For the text-containing cell, return its midpoint in [x, y] coordinate format. 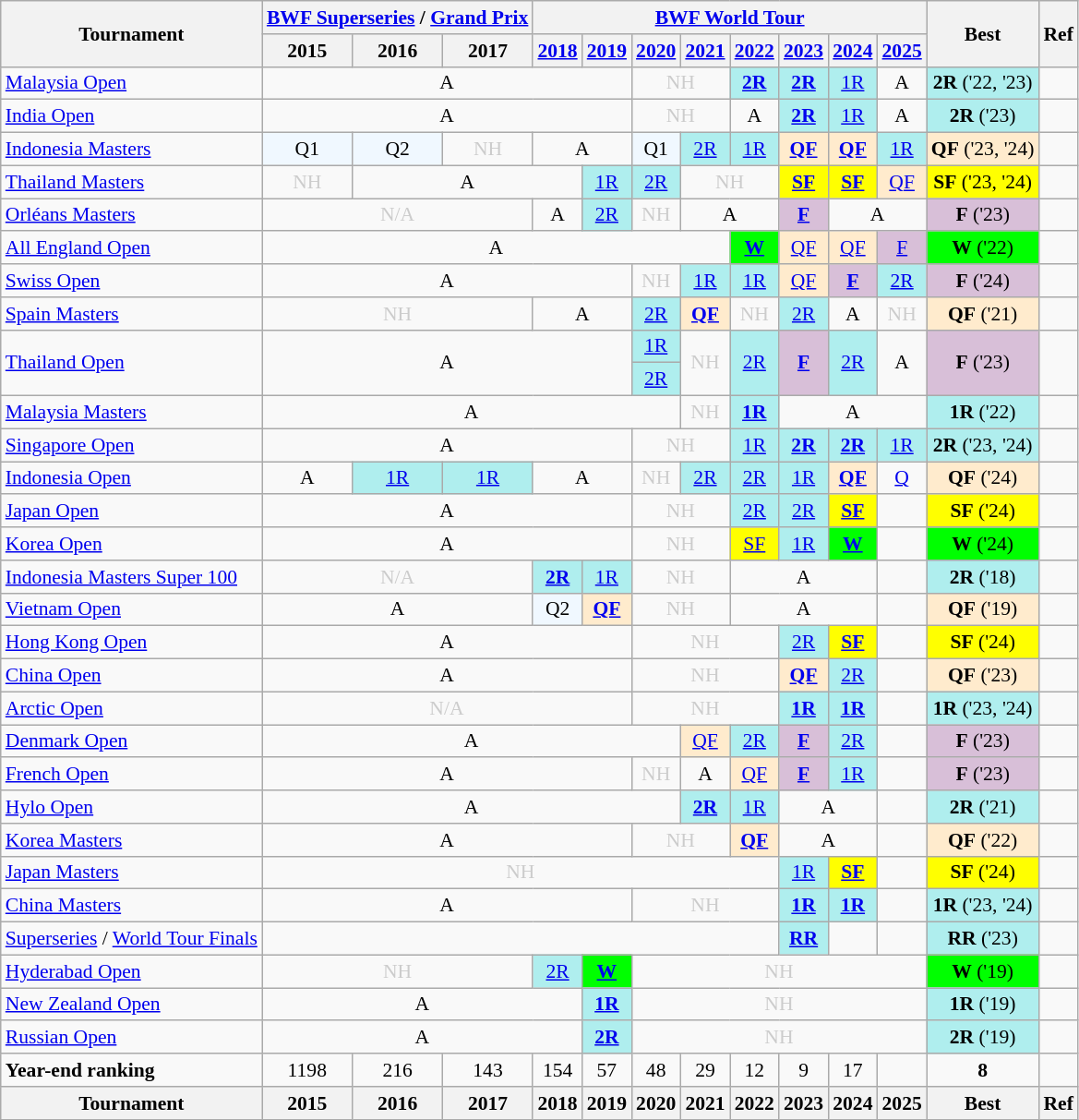
1R ('19) [983, 1005]
W ('24) [983, 544]
Vietnam Open [131, 609]
Indonesia Masters Super 100 [131, 577]
Q [903, 478]
F ('24) [983, 281]
Spain Masters [131, 314]
12 [755, 1070]
1198 [307, 1070]
SF ('23, '24) [983, 182]
154 [557, 1070]
216 [398, 1070]
2R ('21) [983, 807]
17 [853, 1070]
QF ('23) [983, 676]
QF ('24) [983, 478]
New Zealand Open [131, 1005]
2R ('22, '23) [983, 83]
2R ('18) [983, 577]
BWF Superseries / Grand Prix [398, 18]
2R ('19) [983, 1038]
All England Open [131, 248]
Malaysia Masters [131, 413]
Orléans Masters [131, 215]
China Open [131, 676]
29 [705, 1070]
Indonesia Masters [131, 150]
French Open [131, 775]
Malaysia Open [131, 83]
QF ('21) [983, 314]
2R ('23, '24) [983, 445]
Hyderabad Open [131, 971]
Swiss Open [131, 281]
Japan Masters [131, 873]
Korea Open [131, 544]
Singapore Open [131, 445]
Superseries / World Tour Finals [131, 939]
QF ('19) [983, 609]
Year-end ranking [131, 1070]
1R ('22) [983, 413]
BWF World Tour [729, 18]
China Masters [131, 906]
QF ('22) [983, 840]
Denmark Open [131, 741]
Indonesia Open [131, 478]
Arctic Open [131, 708]
Hylo Open [131, 807]
W ('19) [983, 971]
India Open [131, 116]
Russian Open [131, 1038]
RR [803, 939]
48 [655, 1070]
Japan Open [131, 512]
8 [983, 1070]
2R ('23) [983, 116]
9 [803, 1070]
QF ('23, '24) [983, 150]
Thailand Open [131, 362]
Korea Masters [131, 840]
W ('22) [983, 248]
Hong Kong Open [131, 643]
143 [488, 1070]
57 [607, 1070]
Thailand Masters [131, 182]
RR ('23) [983, 939]
